Find where the given text appears and provide that cell's center as (X, Y) coordinate. 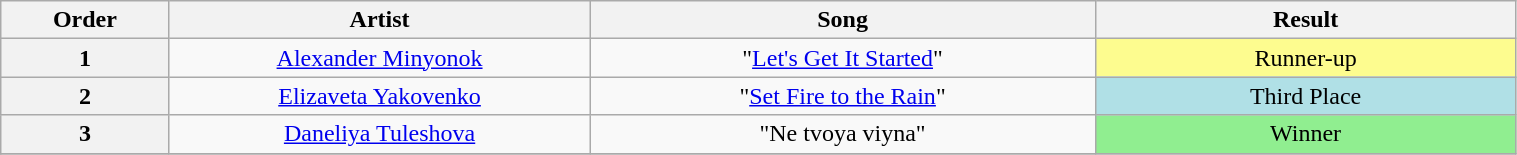
1 (85, 58)
"Set Fire to the Rain" (842, 96)
Song (842, 20)
Elizaveta Yakovenko (380, 96)
Artist (380, 20)
Winner (1306, 134)
"Let's Get It Started" (842, 58)
2 (85, 96)
Alexander Minyonok (380, 58)
"Ne tvoya viyna" (842, 134)
Third Place (1306, 96)
3 (85, 134)
Runner-up (1306, 58)
Daneliya Tuleshova (380, 134)
Result (1306, 20)
Order (85, 20)
